Output the [x, y] coordinate of the center of the cell containing the given text.  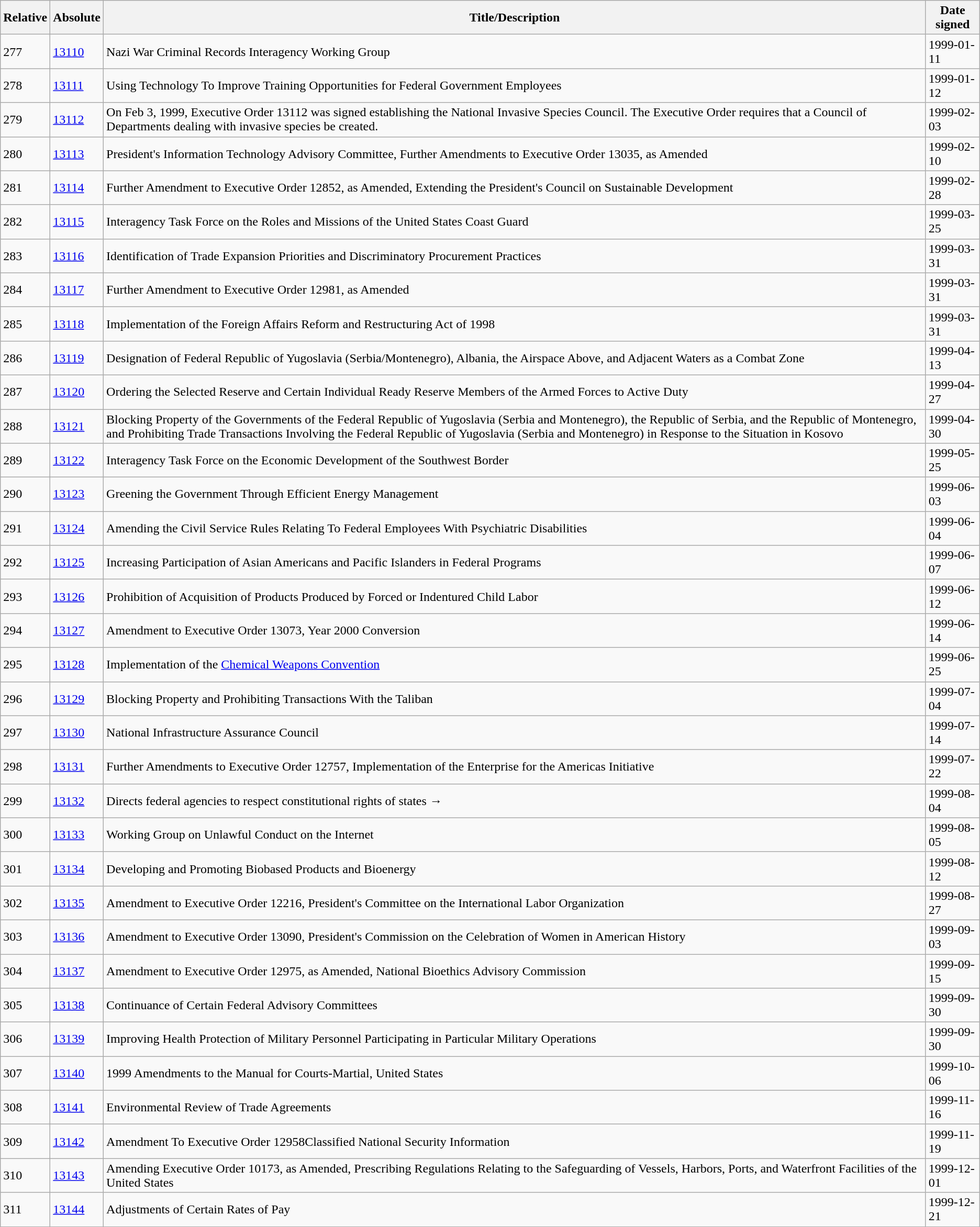
1999-11-19 [953, 1141]
291 [25, 529]
13140 [77, 1073]
1999-01-11 [953, 51]
13133 [77, 834]
13119 [77, 358]
Amendment to Executive Order 13073, Year 2000 Conversion [515, 630]
297 [25, 733]
278 [25, 86]
1999-10-06 [953, 1073]
303 [25, 937]
13120 [77, 392]
Further Amendments to Executive Order 12757, Implementation of the Enterprise for the Americas Initiative [515, 766]
Implementation of the Chemical Weapons Convention [515, 665]
13114 [77, 187]
1999-12-01 [953, 1176]
13136 [77, 937]
294 [25, 630]
President's Information Technology Advisory Committee, Further Amendments to Executive Order 13035, as Amended [515, 154]
1999-06-03 [953, 494]
Identification of Trade Expansion Priorities and Discriminatory Procurement Practices [515, 255]
13139 [77, 1040]
304 [25, 971]
293 [25, 597]
Further Amendment to Executive Order 12981, as Amended [515, 290]
1999-02-03 [953, 119]
Interagency Task Force on the Roles and Missions of the United States Coast Guard [515, 222]
277 [25, 51]
287 [25, 392]
280 [25, 154]
Amendment to Executive Order 13090, President's Commission on the Celebration of Women in American History [515, 937]
1999-04-13 [953, 358]
311 [25, 1209]
Using Technology To Improve Training Opportunities for Federal Government Employees [515, 86]
Amendment to Executive Order 12975, as Amended, National Bioethics Advisory Commission [515, 971]
285 [25, 324]
Ordering the Selected Reserve and Certain Individual Ready Reserve Members of the Armed Forces to Active Duty [515, 392]
1999-06-07 [953, 562]
1999-03-25 [953, 222]
1999-06-14 [953, 630]
296 [25, 698]
13141 [77, 1108]
13134 [77, 869]
13115 [77, 222]
284 [25, 290]
Directs federal agencies to respect constitutional rights of states → [515, 801]
307 [25, 1073]
Amending the Civil Service Rules Relating To Federal Employees With Psychiatric Disabilities [515, 529]
Interagency Task Force on the Economic Development of the Southwest Border [515, 461]
1999-06-04 [953, 529]
13131 [77, 766]
13125 [77, 562]
13123 [77, 494]
308 [25, 1108]
13111 [77, 86]
13142 [77, 1141]
310 [25, 1176]
Title/Description [515, 18]
Adjustments of Certain Rates of Pay [515, 1209]
Increasing Participation of Asian Americans and Pacific Islanders in Federal Programs [515, 562]
1999-01-12 [953, 86]
298 [25, 766]
13112 [77, 119]
13127 [77, 630]
1999-05-25 [953, 461]
1999-02-10 [953, 154]
1999-09-03 [953, 937]
Environmental Review of Trade Agreements [515, 1108]
Prohibition of Acquisition of Products Produced by Forced or Indentured Child Labor [515, 597]
13135 [77, 902]
Blocking Property and Prohibiting Transactions With the Taliban [515, 698]
282 [25, 222]
1999-08-12 [953, 869]
13124 [77, 529]
13126 [77, 597]
1999-08-05 [953, 834]
300 [25, 834]
Implementation of the Foreign Affairs Reform and Restructuring Act of 1998 [515, 324]
306 [25, 1040]
13122 [77, 461]
13117 [77, 290]
13130 [77, 733]
1999-12-21 [953, 1209]
1999-06-12 [953, 597]
286 [25, 358]
13138 [77, 1005]
1999 Amendments to the Manual for Courts-Martial, United States [515, 1073]
Absolute [77, 18]
Continuance of Certain Federal Advisory Committees [515, 1005]
1999-07-04 [953, 698]
Developing and Promoting Biobased Products and Bioenergy [515, 869]
295 [25, 665]
Further Amendment to Executive Order 12852, as Amended, Extending the President's Council on Sustainable Development [515, 187]
Working Group on Unlawful Conduct on the Internet [515, 834]
Greening the Government Through Efficient Energy Management [515, 494]
299 [25, 801]
Nazi War Criminal Records Interagency Working Group [515, 51]
13121 [77, 426]
Improving Health Protection of Military Personnel Participating in Particular Military Operations [515, 1040]
301 [25, 869]
302 [25, 902]
288 [25, 426]
13143 [77, 1176]
281 [25, 187]
Designation of Federal Republic of Yugoslavia (Serbia/Montenegro), Albania, the Airspace Above, and Adjacent Waters as a Combat Zone [515, 358]
13144 [77, 1209]
13137 [77, 971]
1999-08-27 [953, 902]
13132 [77, 801]
13113 [77, 154]
Amendment to Executive Order 12216, President's Committee on the International Labor Organization [515, 902]
1999-07-14 [953, 733]
13128 [77, 665]
305 [25, 1005]
1999-02-28 [953, 187]
309 [25, 1141]
Amendment To Executive Order 12958Classified National Security Information [515, 1141]
National Infrastructure Assurance Council [515, 733]
1999-07-22 [953, 766]
13118 [77, 324]
13110 [77, 51]
292 [25, 562]
Date signed [953, 18]
289 [25, 461]
1999-08-04 [953, 801]
1999-04-27 [953, 392]
1999-04-30 [953, 426]
1999-09-15 [953, 971]
290 [25, 494]
279 [25, 119]
Relative [25, 18]
13129 [77, 698]
13116 [77, 255]
1999-06-25 [953, 665]
1999-11-16 [953, 1108]
283 [25, 255]
